Detect which cell encompasses the target text, then output its (X, Y) center coordinate. 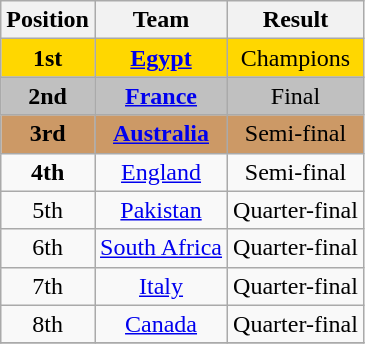
6th (48, 248)
South Africa (160, 248)
5th (48, 210)
Egypt (160, 58)
Position (48, 20)
Italy (160, 286)
Final (296, 96)
1st (48, 58)
Result (296, 20)
France (160, 96)
8th (48, 324)
England (160, 172)
2nd (48, 96)
3rd (48, 134)
Champions (296, 58)
Australia (160, 134)
4th (48, 172)
Team (160, 20)
7th (48, 286)
Pakistan (160, 210)
Canada (160, 324)
